Identify which cell holds the provided text, then report its [x, y] central coordinate. 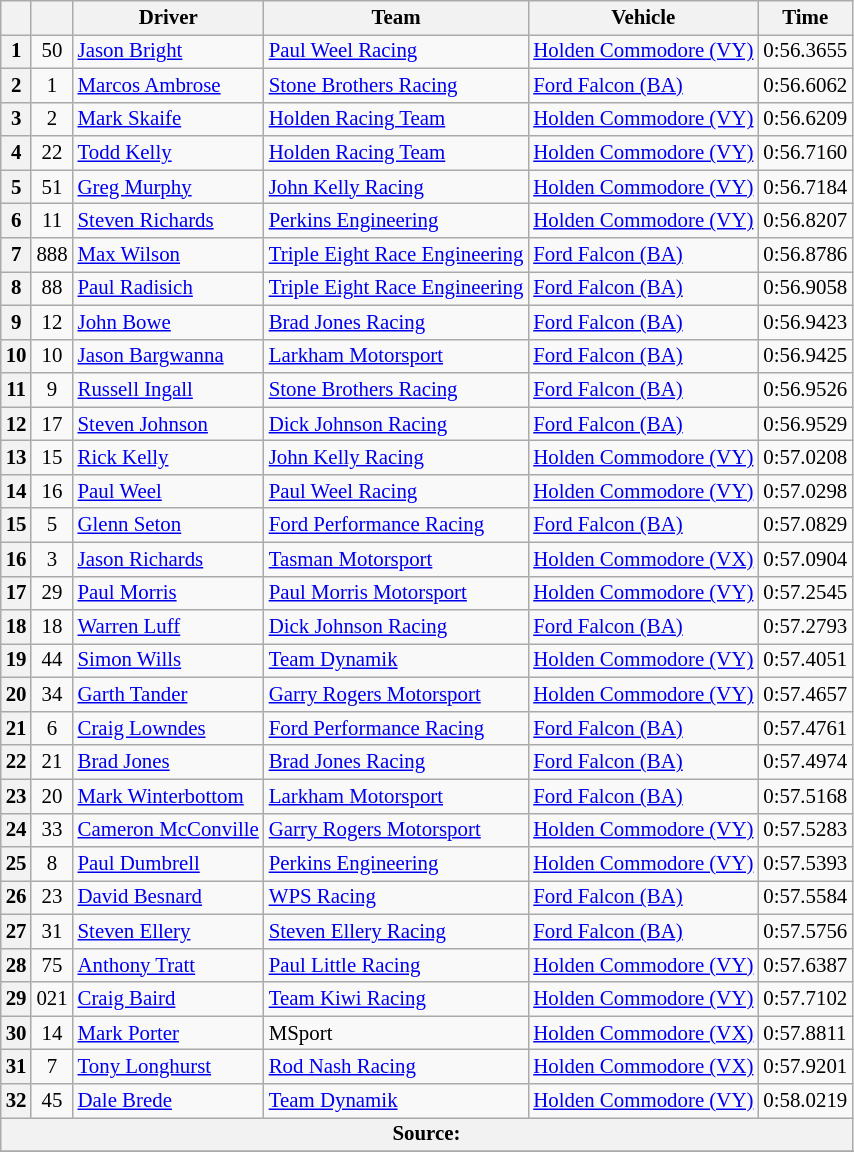
28 [16, 965]
0:56.8786 [805, 255]
Team Kiwi Racing [396, 999]
4 [16, 153]
45 [52, 1101]
0:57.5584 [805, 898]
Mark Winterbottom [168, 796]
0:57.5283 [805, 830]
Dale Brede [168, 1101]
44 [52, 661]
Russell Ingall [168, 390]
Steven Richards [168, 221]
0:57.7102 [805, 999]
0:57.5168 [805, 796]
Driver [168, 18]
34 [52, 695]
0:56.9425 [805, 356]
Greg Murphy [168, 187]
75 [52, 965]
Mark Porter [168, 1033]
0:56.9529 [805, 424]
88 [52, 288]
0:56.7184 [805, 187]
0:56.9423 [805, 322]
Paul Radisich [168, 288]
021 [52, 999]
Steven Johnson [168, 424]
Team [396, 18]
13 [16, 458]
0:57.0208 [805, 458]
WPS Racing [396, 898]
Craig Baird [168, 999]
0:57.2545 [805, 593]
0:57.0904 [805, 559]
John Bowe [168, 322]
0:57.2793 [805, 627]
30 [16, 1033]
19 [16, 661]
Rod Nash Racing [396, 1067]
Anthony Tratt [168, 965]
0:57.4761 [805, 728]
Jason Bargwanna [168, 356]
Paul Little Racing [396, 965]
0:56.9058 [805, 288]
Craig Lowndes [168, 728]
Source: [426, 1135]
Rick Kelly [168, 458]
33 [52, 830]
Vehicle [643, 18]
Paul Morris [168, 593]
Garth Tander [168, 695]
Marcos Ambrose [168, 85]
Tony Longhurst [168, 1067]
Todd Kelly [168, 153]
Jason Richards [168, 559]
Steven Ellery Racing [396, 931]
0:57.5756 [805, 931]
Paul Weel [168, 491]
Time [805, 18]
24 [16, 830]
Paul Morris Motorsport [396, 593]
27 [16, 931]
David Besnard [168, 898]
51 [52, 187]
Warren Luff [168, 627]
Brad Jones [168, 762]
888 [52, 255]
Glenn Seton [168, 525]
Steven Ellery [168, 931]
Paul Dumbrell [168, 864]
25 [16, 864]
Tasman Motorsport [396, 559]
0:57.4051 [805, 661]
Cameron McConville [168, 830]
0:57.8811 [805, 1033]
0:56.6062 [805, 85]
0:57.4974 [805, 762]
0:56.6209 [805, 119]
0:57.0298 [805, 491]
32 [16, 1101]
0:57.0829 [805, 525]
0:57.6387 [805, 965]
26 [16, 898]
0:57.5393 [805, 864]
MSport [396, 1033]
Mark Skaife [168, 119]
0:56.8207 [805, 221]
0:58.0219 [805, 1101]
50 [52, 51]
Max Wilson [168, 255]
0:57.4657 [805, 695]
0:57.9201 [805, 1067]
Simon Wills [168, 661]
0:56.7160 [805, 153]
0:56.9526 [805, 390]
Jason Bright [168, 51]
0:56.3655 [805, 51]
